Scan for the cell matching the given text and deliver its (X, Y) coordinate at center. 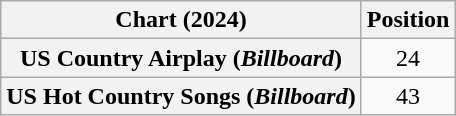
US Country Airplay (Billboard) (181, 58)
US Hot Country Songs (Billboard) (181, 96)
Chart (2024) (181, 20)
24 (408, 58)
Position (408, 20)
43 (408, 96)
